Return the [X, Y] coordinate for the center point of the cell that contains the specified text.  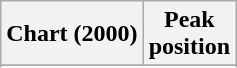
Chart (2000) [72, 34]
Peakposition [189, 34]
